Find where the given text appears and provide that cell's center as (x, y) coordinate. 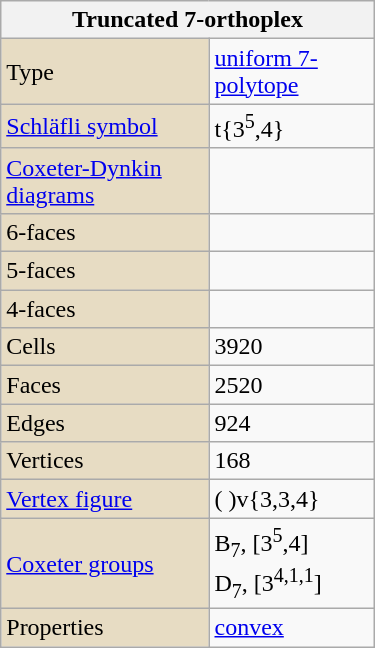
5-faces (105, 271)
Vertices (105, 461)
4-faces (105, 309)
Edges (105, 423)
168 (292, 461)
( )v{3,3,4} (292, 499)
Coxeter groups (105, 564)
Type (105, 72)
Cells (105, 347)
924 (292, 423)
B7, [35,4]D7, [34,1,1] (292, 564)
convex (292, 628)
Properties (105, 628)
Faces (105, 385)
Schläfli symbol (105, 126)
Truncated 7-orthoplex (188, 20)
Coxeter-Dynkin diagrams (105, 180)
2520 (292, 385)
uniform 7-polytope (292, 72)
t{35,4} (292, 126)
Vertex figure (105, 499)
6-faces (105, 232)
3920 (292, 347)
